Scan for the cell matching the given text and deliver its (x, y) coordinate at center. 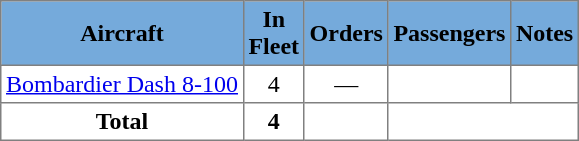
InFleet (274, 33)
Passengers (449, 33)
Total (122, 122)
Bombardier Dash 8-100 (122, 84)
— (346, 84)
Aircraft (122, 33)
Orders (346, 33)
Notes (545, 33)
